For the text-containing cell, return its midpoint in (X, Y) coordinate format. 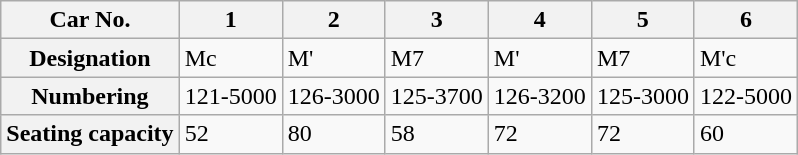
125-3700 (436, 96)
1 (230, 20)
5 (642, 20)
Mc (230, 58)
122-5000 (746, 96)
126-3200 (540, 96)
2 (334, 20)
6 (746, 20)
M'c (746, 58)
Car No. (90, 20)
60 (746, 134)
3 (436, 20)
Designation (90, 58)
126-3000 (334, 96)
125-3000 (642, 96)
4 (540, 20)
Numbering (90, 96)
Seating capacity (90, 134)
121-5000 (230, 96)
80 (334, 134)
52 (230, 134)
58 (436, 134)
